Identify which cell holds the provided text, then report its (x, y) central coordinate. 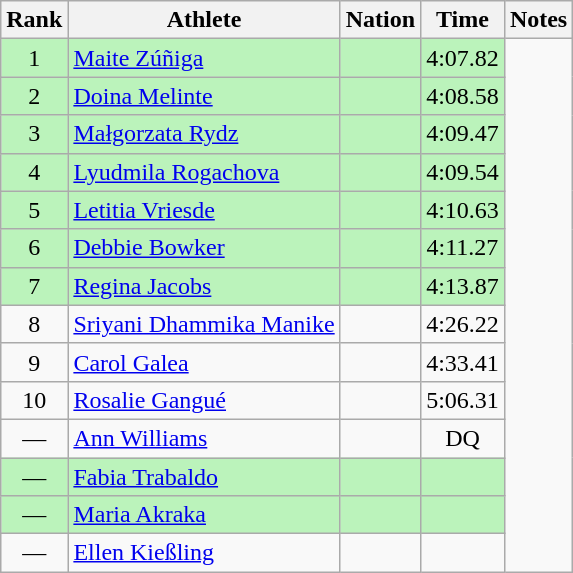
Time (463, 20)
Małgorzata Rydz (204, 134)
4:10.63 (463, 210)
1 (34, 58)
Letitia Vriesde (204, 210)
3 (34, 134)
Athlete (204, 20)
2 (34, 96)
9 (34, 362)
4 (34, 172)
4:11.27 (463, 248)
Ellen Kießling (204, 553)
Carol Galea (204, 362)
4:13.87 (463, 286)
Notes (538, 20)
Lyudmila Rogachova (204, 172)
Rank (34, 20)
Maite Zúñiga (204, 58)
Ann Williams (204, 438)
Debbie Bowker (204, 248)
10 (34, 400)
Sriyani Dhammika Manike (204, 324)
DQ (463, 438)
5:06.31 (463, 400)
6 (34, 248)
Regina Jacobs (204, 286)
4:09.54 (463, 172)
7 (34, 286)
Maria Akraka (204, 515)
4:08.58 (463, 96)
4:07.82 (463, 58)
4:26.22 (463, 324)
Nation (380, 20)
8 (34, 324)
5 (34, 210)
Fabia Trabaldo (204, 477)
4:33.41 (463, 362)
4:09.47 (463, 134)
Rosalie Gangué (204, 400)
Doina Melinte (204, 96)
